Provide the [X, Y] coordinate of the cell's center where the given text is located.  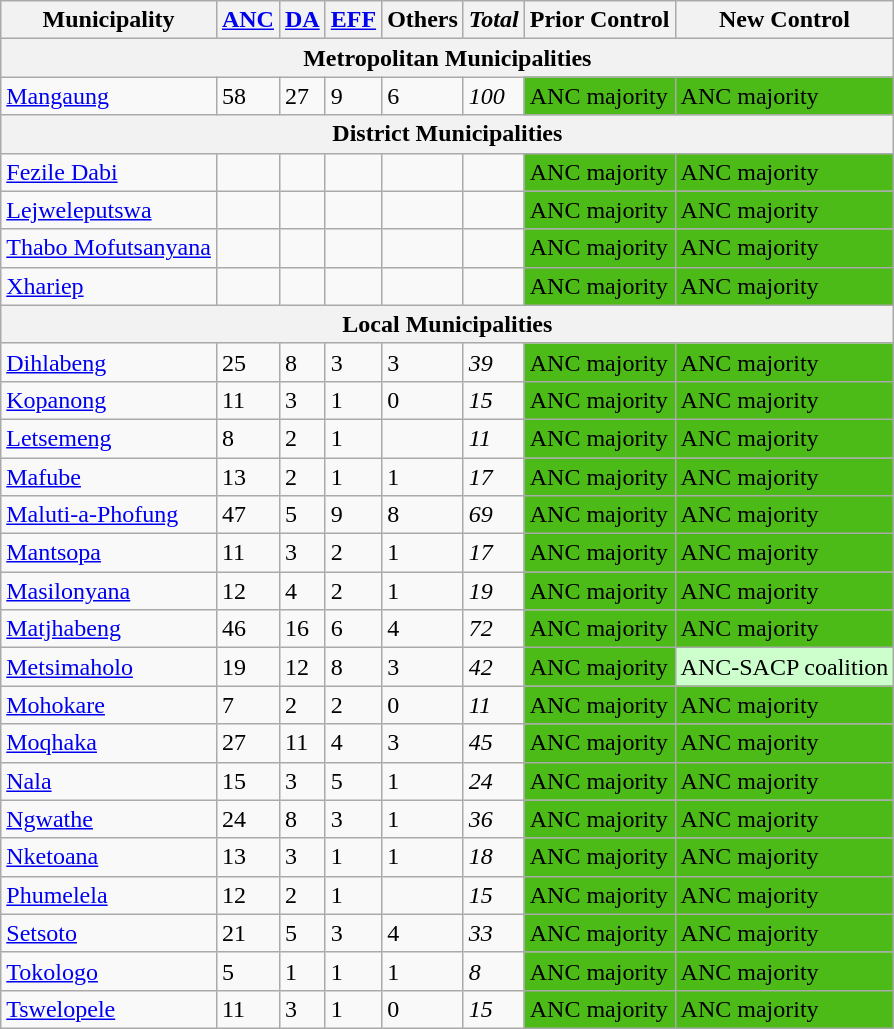
Prior Control [600, 20]
DA [302, 20]
Masilonyana [109, 591]
7 [248, 705]
Matjhabeng [109, 629]
Thabo Mofutsanyana [109, 248]
36 [494, 819]
EFF [353, 20]
Municipality [109, 20]
47 [248, 515]
Letsemeng [109, 438]
Moqhaka [109, 743]
ANC [248, 20]
Mohokare [109, 705]
46 [248, 629]
Xhariep [109, 286]
Others [423, 20]
Mafube [109, 477]
Metropolitan Municipalities [448, 58]
58 [248, 96]
Nketoana [109, 857]
33 [494, 933]
New Control [784, 20]
Local Municipalities [448, 324]
Maluti-a-Phofung [109, 515]
45 [494, 743]
Mantsopa [109, 553]
25 [248, 362]
Dihlabeng [109, 362]
ANC-SACP coalition [784, 667]
18 [494, 857]
Kopanong [109, 400]
Phumelela [109, 895]
Metsimaholo [109, 667]
Total [494, 20]
100 [494, 96]
Setsoto [109, 933]
39 [494, 362]
Nala [109, 781]
72 [494, 629]
Tokologo [109, 971]
Mangaung [109, 96]
21 [248, 933]
Lejweleputswa [109, 210]
16 [302, 629]
69 [494, 515]
Ngwathe [109, 819]
Tswelopele [109, 1009]
District Municipalities [448, 134]
Fezile Dabi [109, 172]
42 [494, 667]
